Search for the cell housing the specified text and yield its (x, y) center coordinate. 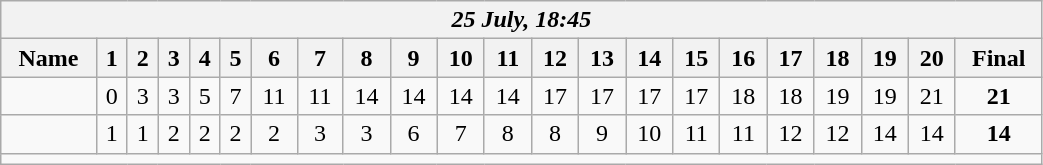
0 (112, 96)
Name (48, 58)
25 July, 18:45 (522, 20)
4 (204, 58)
15 (696, 58)
16 (744, 58)
20 (932, 58)
Final (998, 58)
13 (602, 58)
